Find where the given text appears and provide that cell's center as (x, y) coordinate. 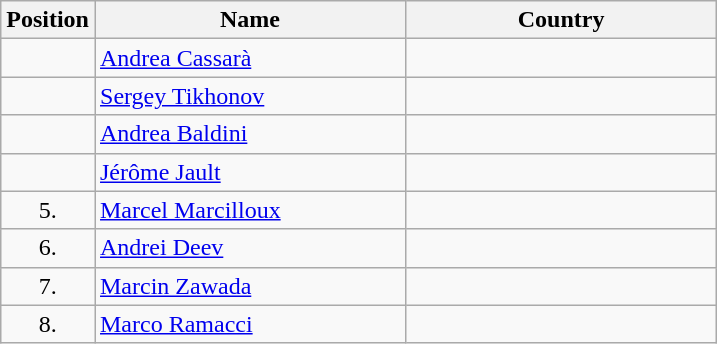
7. (48, 286)
Name (250, 20)
Country (562, 20)
5. (48, 210)
Marcel Marcilloux (250, 210)
Position (48, 20)
Andrea Baldini (250, 134)
Andrei Deev (250, 248)
Jérôme Jault (250, 172)
Andrea Cassarà (250, 58)
Marco Ramacci (250, 324)
Sergey Tikhonov (250, 96)
6. (48, 248)
8. (48, 324)
Marcin Zawada (250, 286)
